Pinpoint the cell where the given text exists, returning its (x, y) midpoint coordinate. 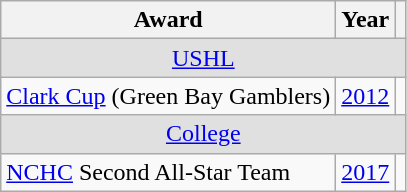
2017 (366, 172)
Award (168, 20)
College (204, 134)
Year (366, 20)
2012 (366, 96)
Clark Cup (Green Bay Gamblers) (168, 96)
NCHC Second All-Star Team (168, 172)
USHL (204, 58)
